Locate the cell with the specified text and output its (x, y) center coordinate. 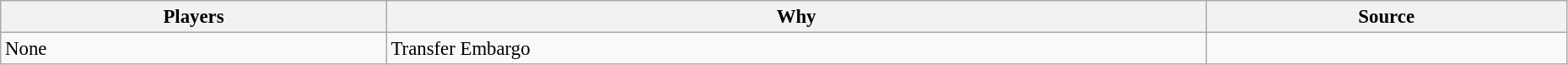
Source (1387, 17)
Transfer Embargo (796, 49)
Players (194, 17)
Why (796, 17)
None (194, 49)
